Identify which cell holds the provided text, then report its (x, y) central coordinate. 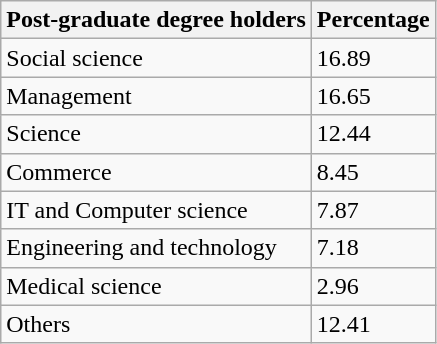
Percentage (373, 20)
Social science (156, 58)
Management (156, 96)
Engineering and technology (156, 248)
Post-graduate degree holders (156, 20)
Science (156, 134)
7.87 (373, 210)
Medical science (156, 286)
Others (156, 324)
Commerce (156, 172)
8.45 (373, 172)
12.41 (373, 324)
7.18 (373, 248)
12.44 (373, 134)
IT and Computer science (156, 210)
16.65 (373, 96)
2.96 (373, 286)
16.89 (373, 58)
